Locate the cell with the specified text and output its (X, Y) center coordinate. 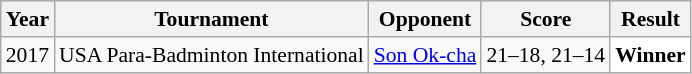
USA Para-Badminton International (212, 55)
Tournament (212, 19)
Son Ok-cha (426, 55)
21–18, 21–14 (546, 55)
Score (546, 19)
Opponent (426, 19)
Winner (650, 55)
Result (650, 19)
2017 (28, 55)
Year (28, 19)
